Pinpoint the cell where the given text exists, returning its (x, y) midpoint coordinate. 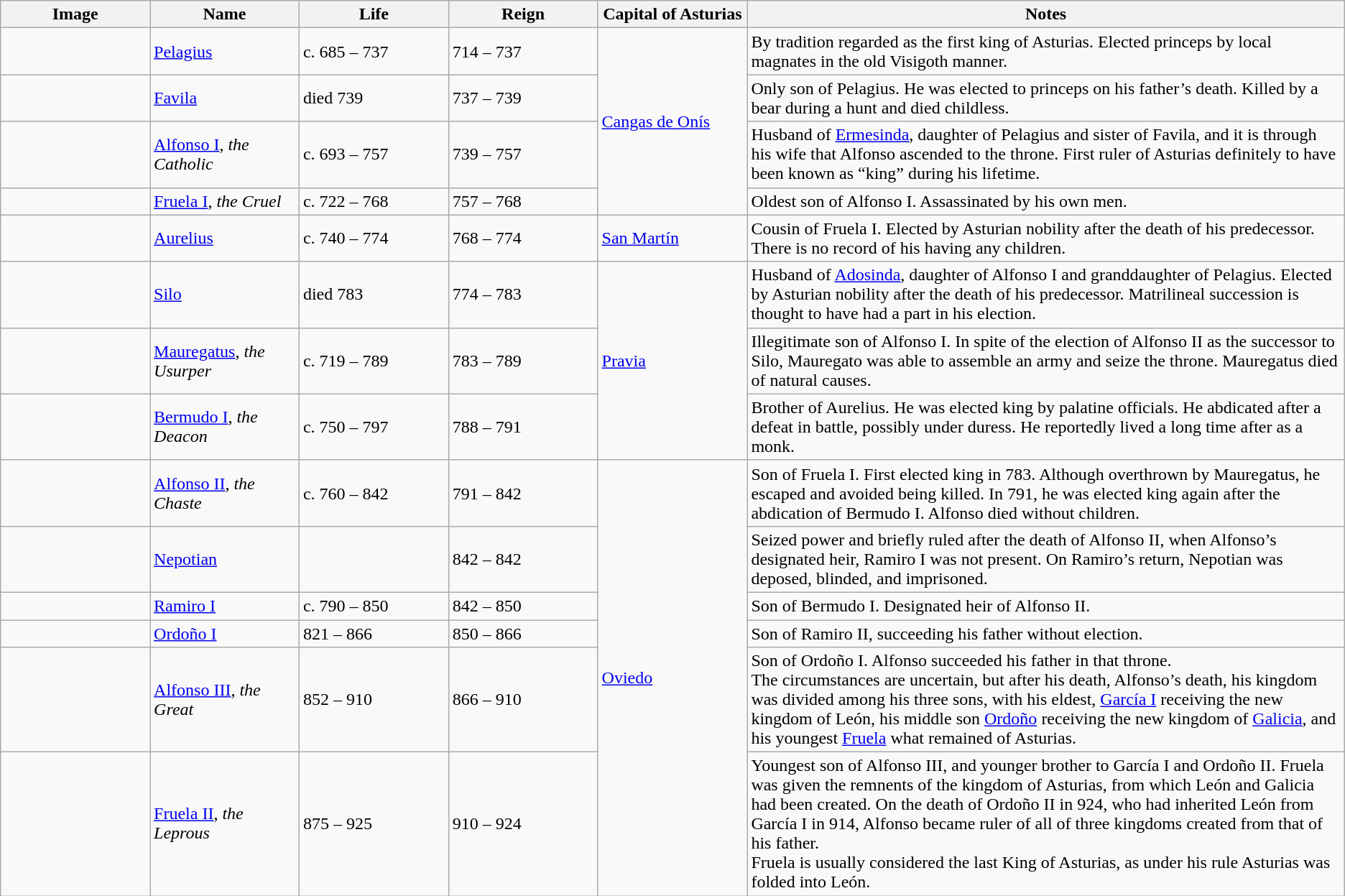
850 – 866 (523, 633)
Ramiro I (225, 606)
c. 693 – 757 (374, 154)
c. 760 – 842 (374, 493)
c. 685 – 737 (374, 52)
Son of Bermudo I. Designated heir of Alfonso II. (1046, 606)
737 – 739 (523, 98)
910 – 924 (523, 824)
Pravia (672, 361)
788 – 791 (523, 427)
757 – 768 (523, 201)
866 – 910 (523, 700)
842 – 850 (523, 606)
c. 722 – 768 (374, 201)
875 – 925 (374, 824)
c. 740 – 774 (374, 239)
Son of Ramiro II, succeeding his father without election. (1046, 633)
died 739 (374, 98)
c. 719 – 789 (374, 361)
Oldest son of Alfonso I. Assassinated by his own men. (1046, 201)
852 – 910 (374, 700)
Only son of Pelagius. He was elected to princeps on his father’s death. Killed by a bear during a hunt and died childless. (1046, 98)
Favila (225, 98)
died 783 (374, 295)
Fruela II, the Leprous (225, 824)
Nepotian (225, 559)
By tradition regarded as the first king of Asturias. Elected princeps by local magnates in the old Visigoth manner. (1046, 52)
Bermudo I, the Deacon (225, 427)
Alfonso I, the Catholic (225, 154)
Pelagius (225, 52)
821 – 866 (374, 633)
842 – 842 (523, 559)
Silo (225, 295)
Name (225, 14)
San Martín (672, 239)
c. 790 – 850 (374, 606)
Alfonso II, the Chaste (225, 493)
Image (75, 14)
Ordoño I (225, 633)
Notes (1046, 14)
Cangas de Onís (672, 121)
Fruela I, the Cruel (225, 201)
Mauregatus, the Usurper (225, 361)
Alfonso III, the Great (225, 700)
774 – 783 (523, 295)
739 – 757 (523, 154)
791 – 842 (523, 493)
768 – 774 (523, 239)
c. 750 – 797 (374, 427)
Life (374, 14)
Capital of Asturias (672, 14)
783 – 789 (523, 361)
Cousin of Fruela I. Elected by Asturian nobility after the death of his predecessor. There is no record of his having any children. (1046, 239)
Oviedo (672, 678)
Reign (523, 14)
Aurelius (225, 239)
714 – 737 (523, 52)
